Find where the given text appears and provide that cell's center as [x, y] coordinate. 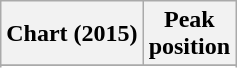
Chart (2015) [72, 34]
Peakposition [189, 34]
